Return the [x, y] coordinate for the center point of the cell that contains the specified text.  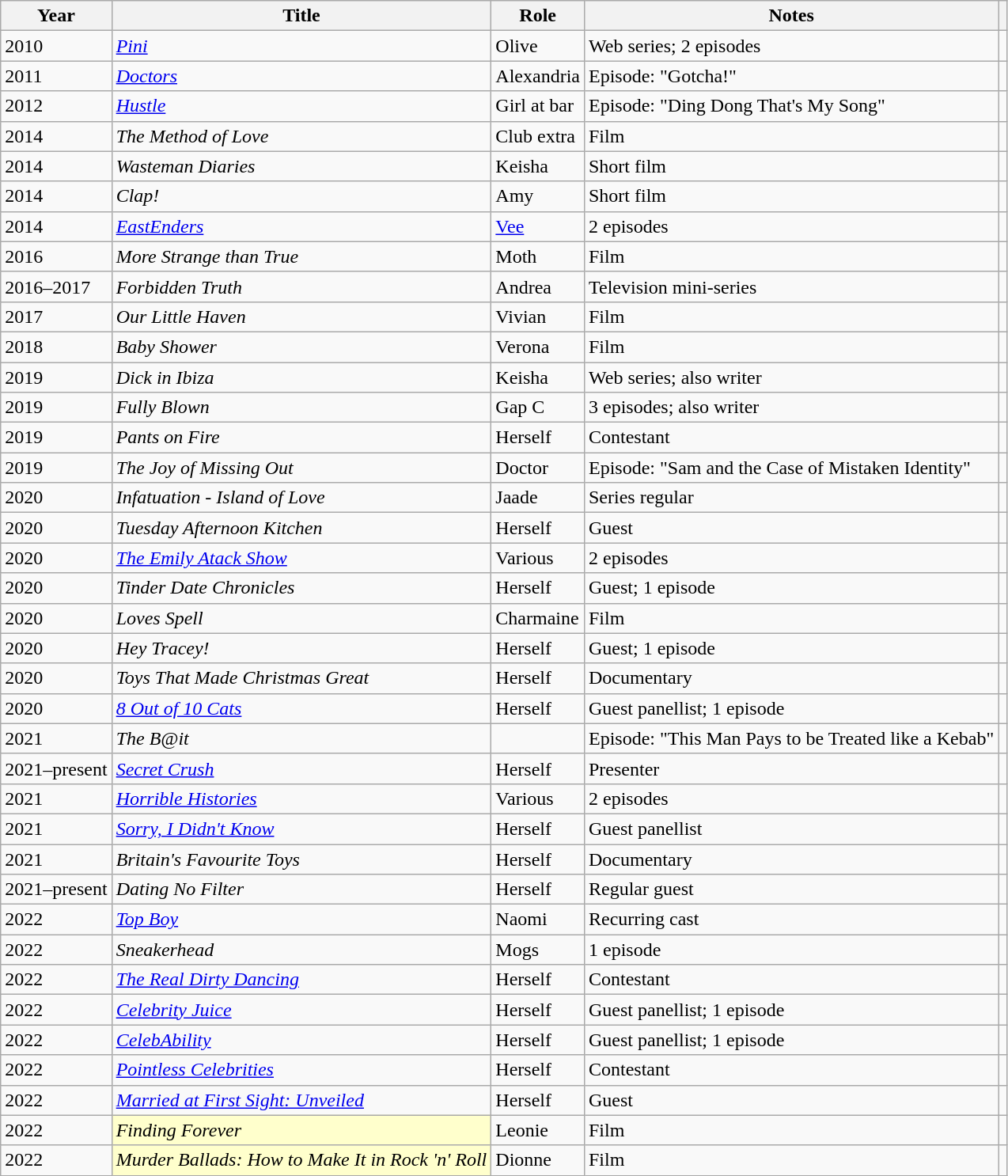
2010 [56, 46]
Dating No Filter [301, 890]
EastEnders [301, 226]
Sneakerhead [301, 950]
Tuesday Afternoon Kitchen [301, 528]
Presenter [791, 768]
Alexandria [538, 76]
Our Little Haven [301, 317]
Celebrity Juice [301, 1010]
Mogs [538, 950]
Verona [538, 347]
Jaade [538, 498]
3 episodes; also writer [791, 408]
2012 [56, 106]
Finding Forever [301, 1130]
Amy [538, 196]
Dionne [538, 1160]
Year [56, 16]
Pointless Celebrities [301, 1070]
Series regular [791, 498]
Infatuation - Island of Love [301, 498]
The Method of Love [301, 136]
Pants on Fire [301, 438]
Charmaine [538, 618]
Clap! [301, 196]
Pini [301, 46]
Tinder Date Chronicles [301, 588]
Top Boy [301, 920]
CelebAbility [301, 1040]
Olive [538, 46]
2017 [56, 317]
Regular guest [791, 890]
Doctor [538, 468]
Murder Ballads: How to Make It in Rock 'n' Roll [301, 1160]
Episode: "Sam and the Case of Mistaken Identity" [791, 468]
2011 [56, 76]
Episode: "Ding Dong That's My Song" [791, 106]
Episode: "Gotcha!" [791, 76]
2016 [56, 256]
The B@it [301, 738]
Hey Tracey! [301, 648]
Baby Shower [301, 347]
Guest panellist [791, 829]
8 Out of 10 Cats [301, 708]
Recurring cast [791, 920]
The Joy of Missing Out [301, 468]
Andrea [538, 286]
Title [301, 16]
1 episode [791, 950]
Leonie [538, 1130]
Fully Blown [301, 408]
Wasteman Diaries [301, 166]
Dick in Ibiza [301, 377]
Gap C [538, 408]
Television mini-series [791, 286]
Forbidden Truth [301, 286]
Married at First Sight: Unveiled [301, 1100]
Club extra [538, 136]
Notes [791, 16]
Horrible Histories [301, 799]
Web series; also writer [791, 377]
2016–2017 [56, 286]
Loves Spell [301, 618]
The Real Dirty Dancing [301, 980]
Britain's Favourite Toys [301, 859]
2018 [56, 347]
Girl at bar [538, 106]
Doctors [301, 76]
More Strange than True [301, 256]
Hustle [301, 106]
Role [538, 16]
Toys That Made Christmas Great [301, 678]
Secret Crush [301, 768]
Vee [538, 226]
The Emily Atack Show [301, 558]
Sorry, I Didn't Know [301, 829]
Web series; 2 episodes [791, 46]
Moth [538, 256]
Naomi [538, 920]
Vivian [538, 317]
Episode: "This Man Pays to be Treated like a Kebab" [791, 738]
